Return the (x, y) coordinate for the center point of the cell that contains the specified text.  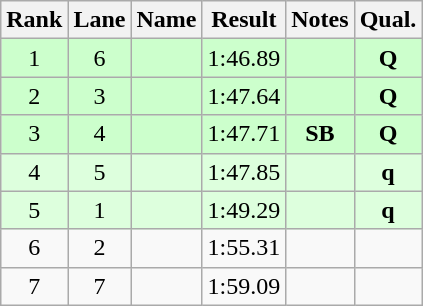
Rank (34, 20)
Notes (320, 20)
1:59.09 (244, 286)
1:47.85 (244, 172)
Qual. (388, 20)
1:55.31 (244, 248)
Lane (100, 20)
Result (244, 20)
SB (320, 134)
1:47.64 (244, 96)
1:49.29 (244, 210)
1:46.89 (244, 58)
Name (166, 20)
1:47.71 (244, 134)
